Return [x, y] of the center of cell containing provided text 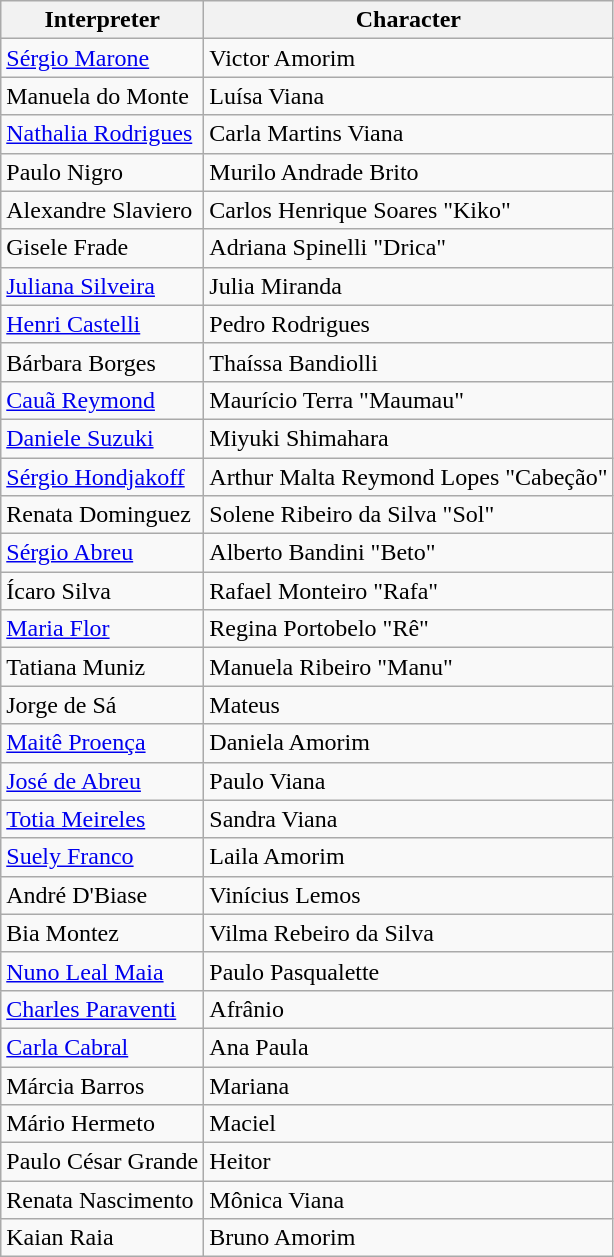
Mário Hermeto [102, 1124]
Regina Portobelo "Rê" [408, 629]
Tatiana Muniz [102, 667]
Victor Amorim [408, 58]
Charles Paraventi [102, 1009]
Carla Cabral [102, 1047]
Márcia Barros [102, 1085]
Juliana Silveira [102, 286]
Luísa Viana [408, 96]
Paulo Nigro [102, 172]
Carla Martins Viana [408, 134]
Jorge de Sá [102, 705]
José de Abreu [102, 781]
Mariana [408, 1085]
Cauã Reymond [102, 400]
Nathalia Rodrigues [102, 134]
Vinícius Lemos [408, 895]
Mônica Viana [408, 1200]
Maitê Proença [102, 743]
Sérgio Abreu [102, 553]
Afrânio [408, 1009]
Sérgio Marone [102, 58]
Rafael Monteiro "Rafa" [408, 591]
Vilma Rebeiro da Silva [408, 933]
Sandra Viana [408, 819]
Maurício Terra "Maumau" [408, 400]
Miyuki Shimahara [408, 438]
Daniela Amorim [408, 743]
Character [408, 20]
Paulo Viana [408, 781]
Arthur Malta Reymond Lopes "Cabeção" [408, 477]
Renata Nascimento [102, 1200]
Bia Montez [102, 933]
Suely Franco [102, 857]
Solene Ribeiro da Silva "Sol" [408, 515]
Daniele Suzuki [102, 438]
Bárbara Borges [102, 362]
Totia Meireles [102, 819]
Gisele Frade [102, 248]
Nuno Leal Maia [102, 971]
Carlos Henrique Soares "Kiko" [408, 210]
Maria Flor [102, 629]
Heitor [408, 1162]
Renata Dominguez [102, 515]
Julia Miranda [408, 286]
André D'Biase [102, 895]
Bruno Amorim [408, 1238]
Henri Castelli [102, 324]
Pedro Rodrigues [408, 324]
Maciel [408, 1124]
Alberto Bandini "Beto" [408, 553]
Manuela do Monte [102, 96]
Murilo Andrade Brito [408, 172]
Alexandre Slaviero [102, 210]
Thaíssa Bandiolli [408, 362]
Mateus [408, 705]
Laila Amorim [408, 857]
Sérgio Hondjakoff [102, 477]
Ana Paula [408, 1047]
Kaian Raia [102, 1238]
Paulo César Grande [102, 1162]
Ícaro Silva [102, 591]
Paulo Pasqualette [408, 971]
Adriana Spinelli "Drica" [408, 248]
Interpreter [102, 20]
Manuela Ribeiro "Manu" [408, 667]
